Search for the cell housing the specified text and yield its (X, Y) center coordinate. 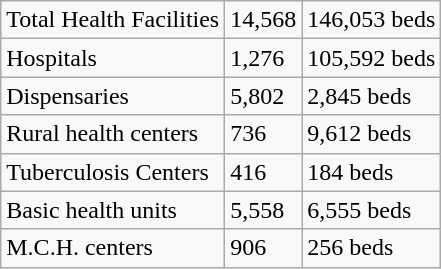
906 (264, 248)
5,558 (264, 210)
M.C.H. centers (113, 248)
9,612 beds (372, 134)
736 (264, 134)
184 beds (372, 172)
Rural health centers (113, 134)
6,555 beds (372, 210)
Hospitals (113, 58)
5,802 (264, 96)
Tuberculosis Centers (113, 172)
256 beds (372, 248)
Total Health Facilities (113, 20)
Dispensaries (113, 96)
14,568 (264, 20)
Basic health units (113, 210)
1,276 (264, 58)
146,053 beds (372, 20)
2,845 beds (372, 96)
105,592 beds (372, 58)
416 (264, 172)
